Pinpoint the cell where the given text exists, returning its (X, Y) midpoint coordinate. 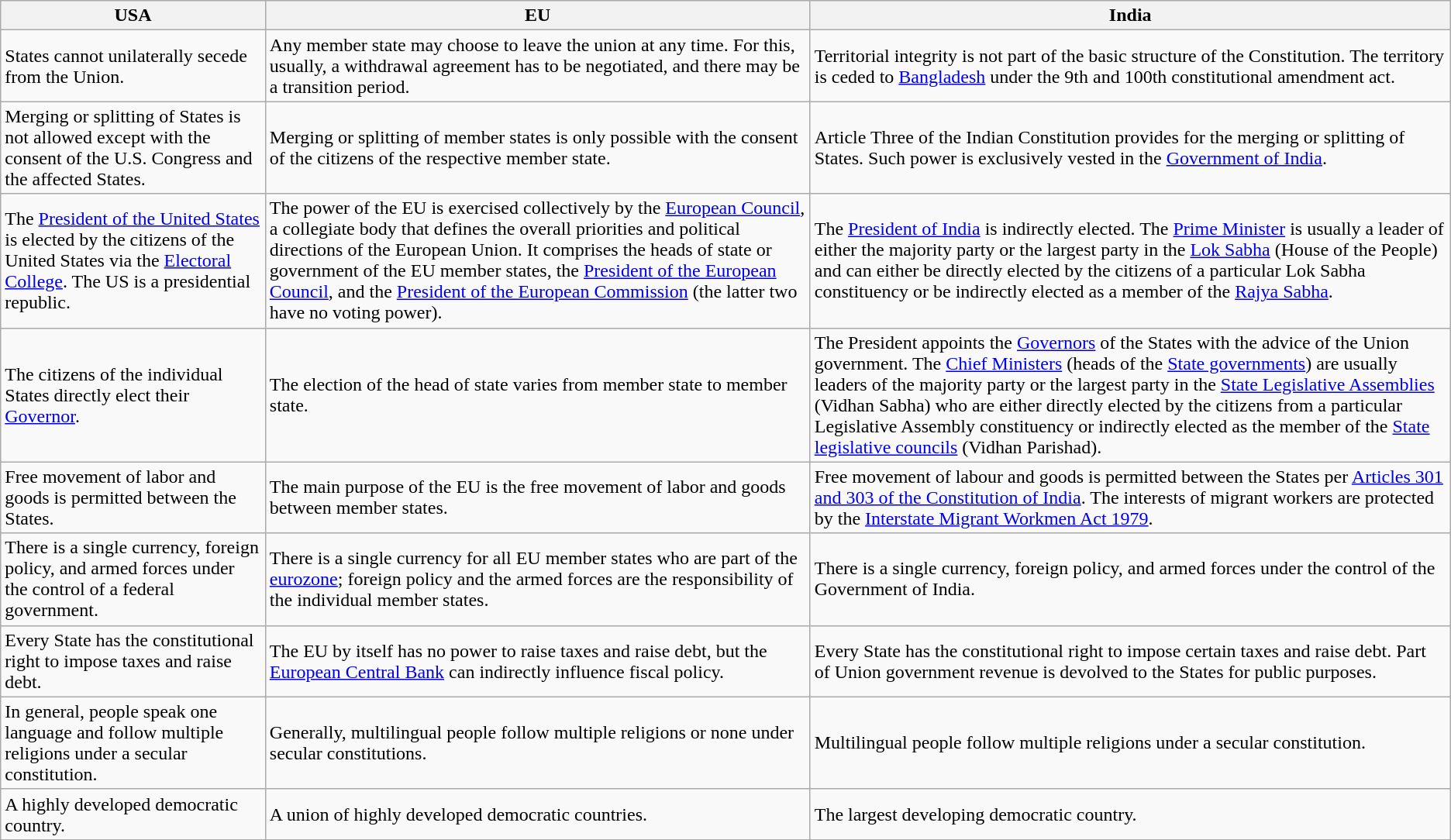
Generally, multilingual people follow multiple religions or none under secular constitutions. (538, 742)
There is a single currency, foreign policy, and armed forces under the control of a federal government. (133, 580)
Multilingual people follow multiple religions under a secular constitution. (1130, 742)
Free movement of labor and goods is permitted between the States. (133, 497)
The citizens of the individual States directly elect their Governor. (133, 395)
The President of the United States is elected by the citizens of the United States via the Electoral College. The US is a presidential republic. (133, 260)
EU (538, 15)
The largest developing democratic country. (1130, 814)
States cannot unilaterally secede from the Union. (133, 66)
The EU by itself has no power to raise taxes and raise debt, but the European Central Bank can indirectly influence fiscal policy. (538, 661)
Every State has the constitutional right to impose taxes and raise debt. (133, 661)
There is a single currency, foreign policy, and armed forces under the control of the Government of India. (1130, 580)
A union of highly developed democratic countries. (538, 814)
Merging or splitting of States is not allowed except with the consent of the U.S. Congress and the affected States. (133, 147)
In general, people speak one language and follow multiple religions under a secular constitution. (133, 742)
India (1130, 15)
USA (133, 15)
A highly developed democratic country. (133, 814)
The election of the head of state varies from member state to member state. (538, 395)
Merging or splitting of member states is only possible with the consent of the citizens of the respective member state. (538, 147)
The main purpose of the EU is the free movement of labor and goods between member states. (538, 497)
